Return the (x, y) coordinate for the center point of the cell that contains the specified text.  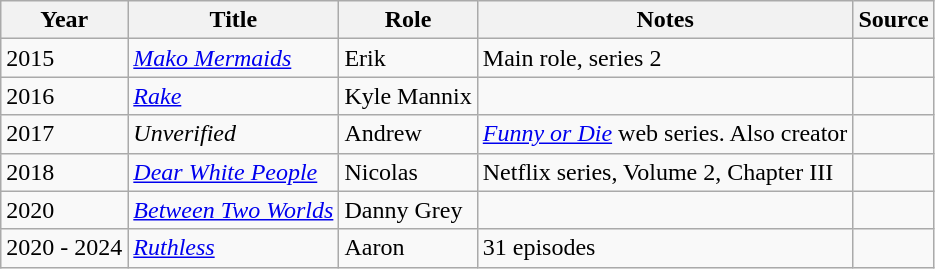
Aaron (408, 248)
2018 (64, 172)
Dear White People (234, 172)
Ruthless (234, 248)
Mako Mermaids (234, 58)
Rake (234, 96)
Between Two Worlds (234, 210)
2015 (64, 58)
2020 (64, 210)
Erik (408, 58)
Kyle Mannix (408, 96)
2020 - 2024 (64, 248)
Source (894, 20)
Role (408, 20)
Notes (665, 20)
Andrew (408, 134)
Funny or Die web series. Also creator (665, 134)
Main role, series 2 (665, 58)
Unverified (234, 134)
Title (234, 20)
2016 (64, 96)
Netflix series, Volume 2, Chapter III (665, 172)
Year (64, 20)
Nicolas (408, 172)
Danny Grey (408, 210)
2017 (64, 134)
31 episodes (665, 248)
